Search for the cell housing the specified text and yield its [X, Y] center coordinate. 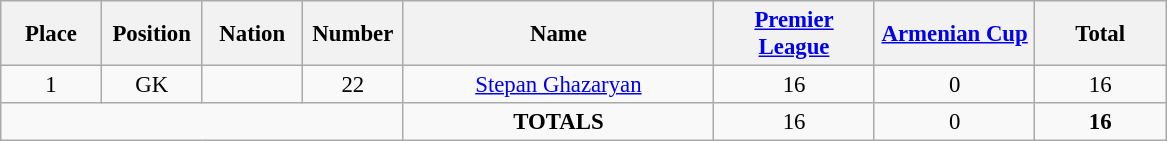
22 [354, 85]
1 [52, 85]
Name [558, 34]
Total [1100, 34]
GK [152, 85]
Nation [252, 34]
Armenian Cup [954, 34]
Stepan Ghazaryan [558, 85]
Position [152, 34]
Place [52, 34]
Number [354, 34]
Premier League [794, 34]
TOTALS [558, 122]
